Extract the [x, y] coordinate from the center of the cell holding the provided text.  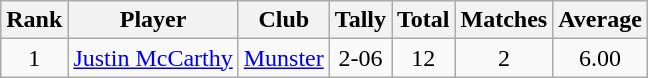
Total [424, 20]
Justin McCarthy [153, 58]
2-06 [360, 58]
Matches [504, 20]
Player [153, 20]
12 [424, 58]
Munster [284, 58]
Club [284, 20]
6.00 [600, 58]
Average [600, 20]
Tally [360, 20]
1 [34, 58]
Rank [34, 20]
2 [504, 58]
